Capture the cell that displays the provided text and extract its (x, y) central coordinate. 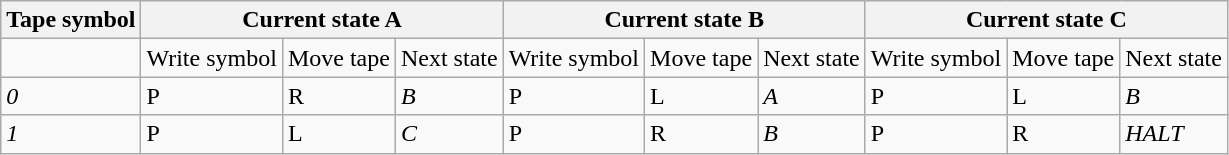
A (812, 96)
1 (71, 134)
HALT (1174, 134)
Current state A (322, 20)
Current state B (684, 20)
0 (71, 96)
Current state C (1046, 20)
Tape symbol (71, 20)
C (449, 134)
